Detect which cell encompasses the target text, then output its [x, y] center coordinate. 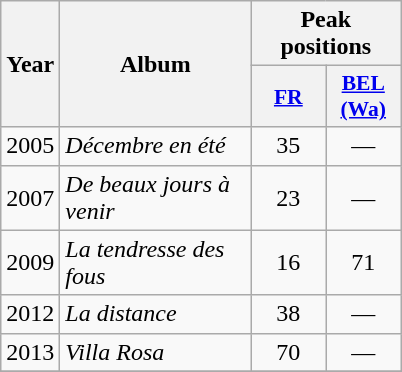
38 [288, 314]
La distance [156, 314]
Year [30, 64]
16 [288, 262]
De beaux jours à venir [156, 198]
La tendresse des fous [156, 262]
71 [364, 262]
Villa Rosa [156, 352]
Décembre en été [156, 146]
23 [288, 198]
2009 [30, 262]
Peak positions [326, 34]
2007 [30, 198]
70 [288, 352]
35 [288, 146]
2013 [30, 352]
BEL (Wa) [364, 96]
FR [288, 96]
Album [156, 64]
2005 [30, 146]
2012 [30, 314]
